Detect which cell encompasses the target text, then output its (X, Y) center coordinate. 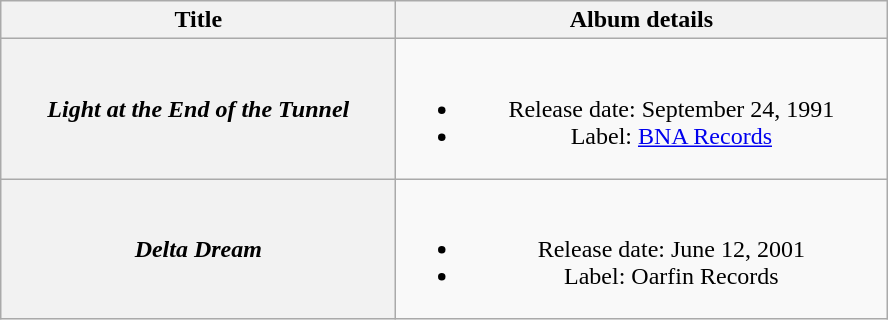
Album details (642, 20)
Delta Dream (198, 249)
Title (198, 20)
Release date: September 24, 1991Label: BNA Records (642, 109)
Release date: June 12, 2001Label: Oarfin Records (642, 249)
Light at the End of the Tunnel (198, 109)
